Pinpoint the cell where the given text exists, returning its (X, Y) midpoint coordinate. 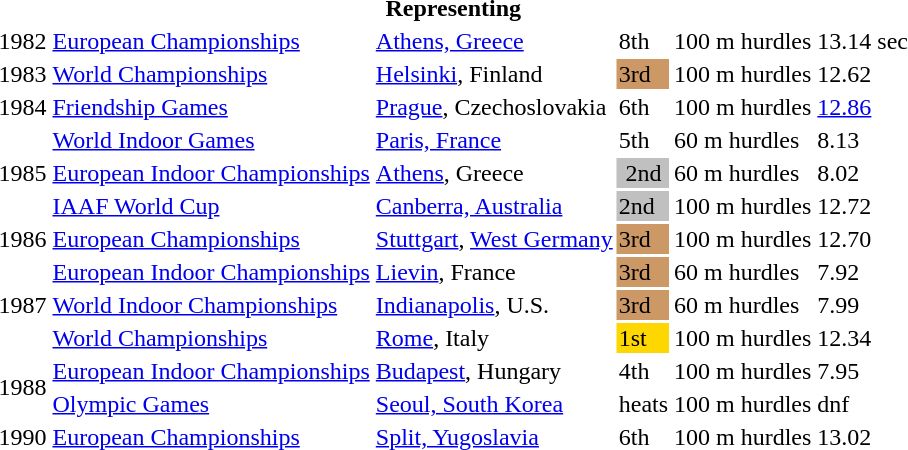
1st (643, 338)
Seoul, South Korea (494, 404)
Canberra, Australia (494, 206)
Stuttgart, West Germany (494, 239)
Paris, France (494, 140)
Indianapolis, U.S. (494, 305)
IAAF World Cup (211, 206)
Budapest, Hungary (494, 371)
heats (643, 404)
8th (643, 41)
4th (643, 371)
World Indoor Games (211, 140)
Friendship Games (211, 107)
Lievin, France (494, 272)
Prague, Czechoslovakia (494, 107)
Olympic Games (211, 404)
Helsinki, Finland (494, 74)
6th (643, 107)
World Indoor Championships (211, 305)
Rome, Italy (494, 338)
5th (643, 140)
